Extract the (X, Y) coordinate from the center of the cell holding the provided text.  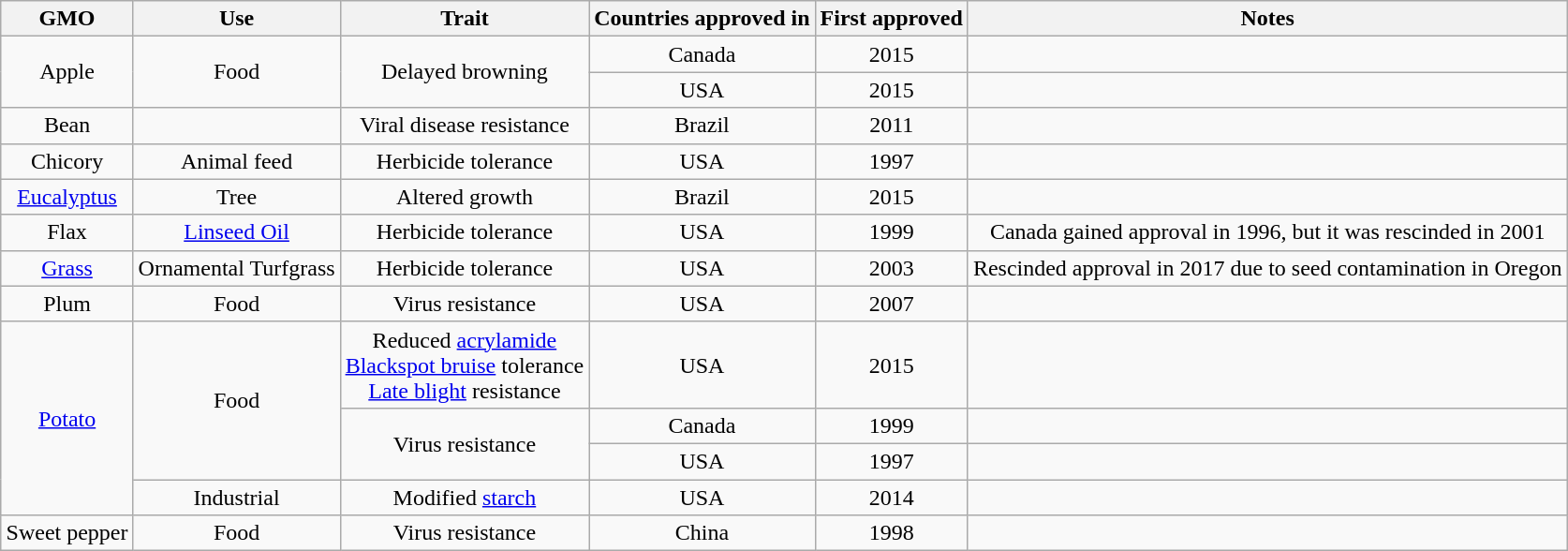
Linseed Oil (236, 232)
Use (236, 19)
Bean (67, 126)
2014 (892, 498)
Flax (67, 232)
Rescinded approval in 2017 due to seed contamination in Oregon (1267, 268)
Industrial (236, 498)
Chicory (67, 161)
Delayed browning (465, 72)
Viral disease resistance (465, 126)
Plum (67, 304)
Sweet pepper (67, 533)
China (703, 533)
Potato (67, 418)
2003 (892, 268)
Tree (236, 197)
2011 (892, 126)
Eucalyptus (67, 197)
Notes (1267, 19)
Reduced acrylamideBlackspot bruise toleranceLate blight resistance (465, 365)
Ornamental Turfgrass (236, 268)
Animal feed (236, 161)
Countries approved in (703, 19)
Apple (67, 72)
GMO (67, 19)
Altered growth (465, 197)
First approved (892, 19)
Trait (465, 19)
1998 (892, 533)
Modified starch (465, 498)
Canada gained approval in 1996, but it was rescinded in 2001 (1267, 232)
2007 (892, 304)
Grass (67, 268)
